Pinpoint the cell where the given text exists, returning its [x, y] midpoint coordinate. 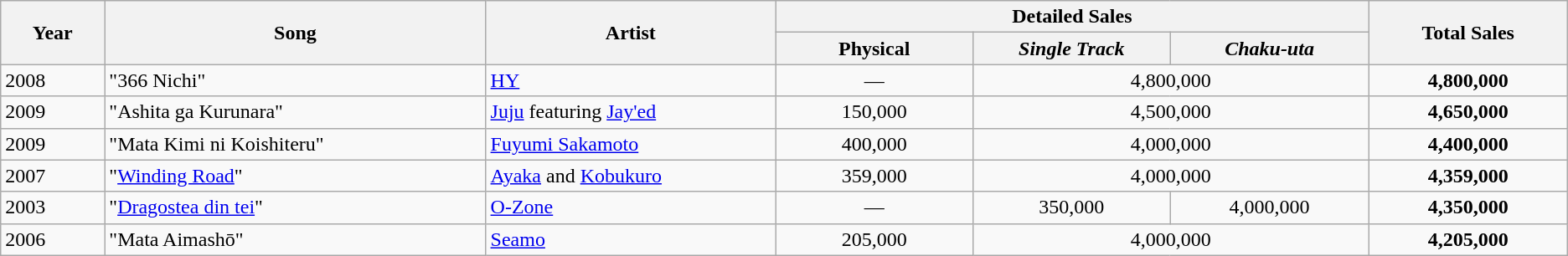
150,000 [874, 112]
400,000 [874, 144]
2007 [53, 176]
O-Zone [631, 207]
Ayaka and Kobukuro [631, 176]
Single Track [1072, 49]
350,000 [1072, 207]
Total Sales [1467, 33]
Seamo [631, 239]
359,000 [874, 176]
"Winding Road" [295, 176]
HY [631, 80]
205,000 [874, 239]
4,205,000 [1467, 239]
4,400,000 [1467, 144]
Fuyumi Sakamoto [631, 144]
Artist [631, 33]
Physical [874, 49]
"Mata Aimashō" [295, 239]
"Ashita ga Kurunara" [295, 112]
Juju featuring Jay'ed [631, 112]
2006 [53, 239]
Chaku-uta [1270, 49]
"Mata Kimi ni Koishiteru" [295, 144]
"366 Nichi" [295, 80]
Song [295, 33]
4,359,000 [1467, 176]
2008 [53, 80]
"Dragostea din tei" [295, 207]
4,350,000 [1467, 207]
Year [53, 33]
4,500,000 [1171, 112]
Detailed Sales [1072, 17]
4,650,000 [1467, 112]
2003 [53, 207]
